Scan for the cell matching the given text and deliver its [x, y] coordinate at center. 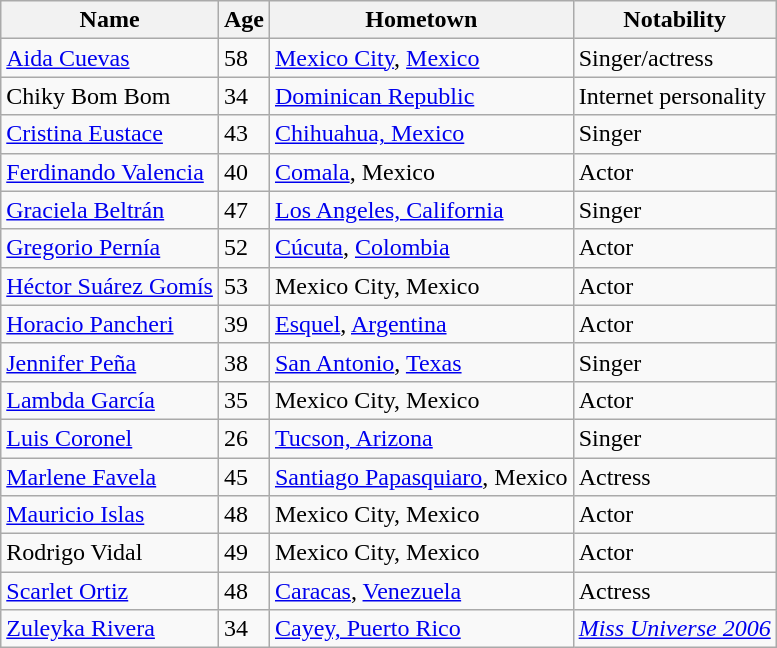
Héctor Suárez Gomís [110, 286]
Lambda García [110, 400]
Luis Coronel [110, 438]
Age [244, 20]
Tucson, Arizona [421, 438]
58 [244, 58]
Zuleyka Rivera [110, 629]
Dominican Republic [421, 96]
45 [244, 477]
43 [244, 134]
Jennifer Peña [110, 362]
38 [244, 362]
Chihuahua, Mexico [421, 134]
Mauricio Islas [110, 515]
52 [244, 248]
Marlene Favela [110, 477]
47 [244, 210]
Cúcuta, Colombia [421, 248]
35 [244, 400]
Gregorio Pernía [110, 248]
Cristina Eustace [110, 134]
26 [244, 438]
39 [244, 324]
Caracas, Venezuela [421, 591]
Chiky Bom Bom [110, 96]
Santiago Papasquiaro, Mexico [421, 477]
Notability [674, 20]
Aida Cuevas [110, 58]
Name [110, 20]
Cayey, Puerto Rico [421, 629]
Scarlet Ortiz [110, 591]
53 [244, 286]
Esquel, Argentina [421, 324]
40 [244, 172]
Singer/actress [674, 58]
Horacio Pancheri [110, 324]
Ferdinando Valencia [110, 172]
Hometown [421, 20]
Rodrigo Vidal [110, 553]
Los Angeles, California [421, 210]
Internet personality [674, 96]
49 [244, 553]
Graciela Beltrán [110, 210]
San Antonio, Texas [421, 362]
Comala, Mexico [421, 172]
Miss Universe 2006 [674, 629]
